From the cell containing the given text, extract its center point as [X, Y] coordinate. 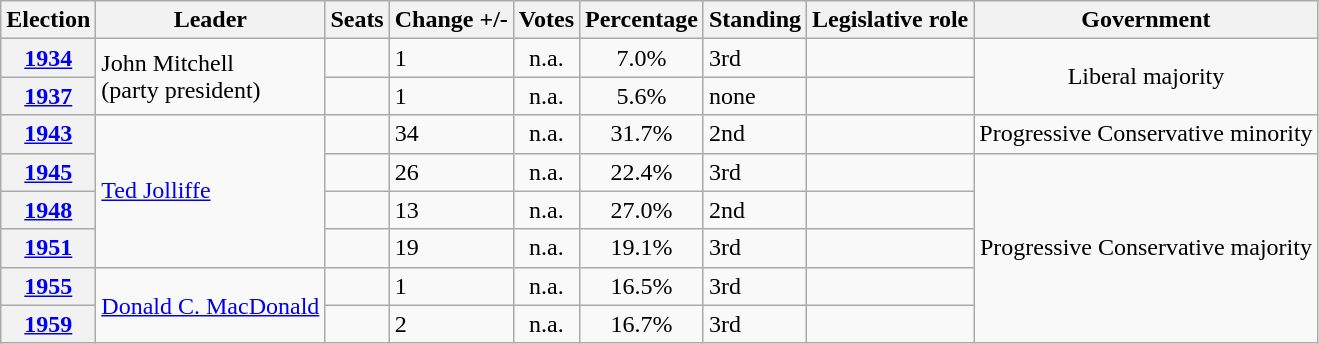
1937 [48, 96]
27.0% [642, 210]
Election [48, 20]
2 [451, 324]
1934 [48, 58]
Donald C. MacDonald [210, 305]
Votes [546, 20]
5.6% [642, 96]
1945 [48, 172]
1955 [48, 286]
31.7% [642, 134]
Percentage [642, 20]
Change +/- [451, 20]
1943 [48, 134]
1959 [48, 324]
1948 [48, 210]
26 [451, 172]
34 [451, 134]
19.1% [642, 248]
Standing [754, 20]
16.5% [642, 286]
Ted Jolliffe [210, 191]
Government [1146, 20]
13 [451, 210]
none [754, 96]
Legislative role [890, 20]
1951 [48, 248]
Leader [210, 20]
Progressive Conservative minority [1146, 134]
Liberal majority [1146, 77]
John Mitchell(party president) [210, 77]
Progressive Conservative majority [1146, 248]
22.4% [642, 172]
7.0% [642, 58]
16.7% [642, 324]
Seats [357, 20]
19 [451, 248]
